For the text-containing cell, return its midpoint in (X, Y) coordinate format. 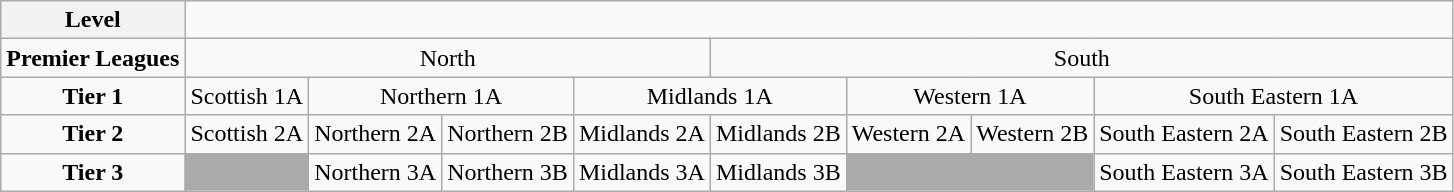
South Eastern 3B (1364, 172)
North (448, 58)
South (1082, 58)
Tier 1 (93, 96)
Western 2A (908, 134)
Midlands 3B (778, 172)
South Eastern 2B (1364, 134)
Northern 3B (508, 172)
South Eastern 3A (1184, 172)
Northern 1A (442, 96)
Midlands 2B (778, 134)
Midlands 2A (642, 134)
Midlands 1A (710, 96)
Scottish 1A (247, 96)
Northern 2B (508, 134)
Scottish 2A (247, 134)
Tier 2 (93, 134)
Western 2B (1032, 134)
South Eastern 2A (1184, 134)
Western 1A (970, 96)
Northern 3A (376, 172)
Premier Leagues (93, 58)
Level (93, 20)
Midlands 3A (642, 172)
Northern 2A (376, 134)
Tier 3 (93, 172)
South Eastern 1A (1274, 96)
